Capture the cell that displays the provided text and extract its (x, y) central coordinate. 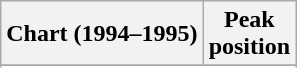
Peakposition (249, 34)
Chart (1994–1995) (102, 34)
